Determine the [X, Y] coordinate at the center of the cell enclosing the given text.  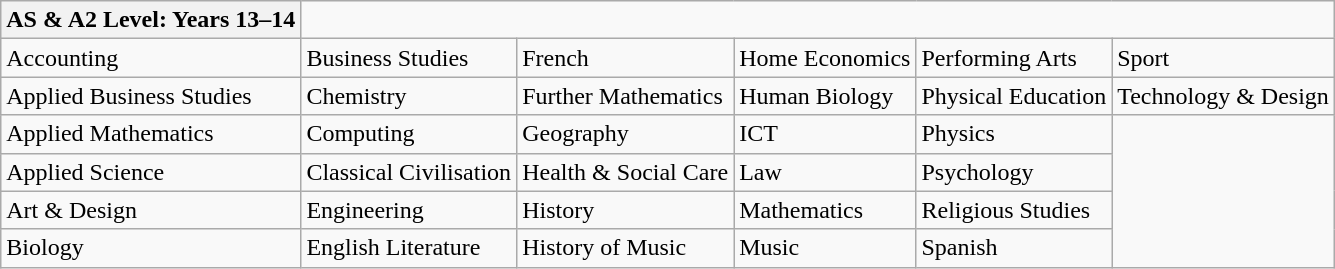
English Literature [409, 248]
French [626, 58]
Applied Science [151, 172]
Psychology [1014, 172]
Biology [151, 248]
Spanish [1014, 248]
Human Biology [825, 96]
Engineering [409, 210]
Business Studies [409, 58]
History of Music [626, 248]
Health & Social Care [626, 172]
Art & Design [151, 210]
Home Economics [825, 58]
Physical Education [1014, 96]
Performing Arts [1014, 58]
Music [825, 248]
Applied Business Studies [151, 96]
History [626, 210]
AS & A2 Level: Years 13–14 [151, 20]
Religious Studies [1014, 210]
Physics [1014, 134]
Further Mathematics [626, 96]
Chemistry [409, 96]
Law [825, 172]
Mathematics [825, 210]
Technology & Design [1224, 96]
ICT [825, 134]
Sport [1224, 58]
Geography [626, 134]
Accounting [151, 58]
Classical Civilisation [409, 172]
Computing [409, 134]
Applied Mathematics [151, 134]
